Search for the cell housing the specified text and yield its (X, Y) center coordinate. 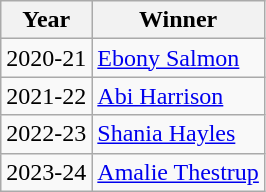
2020-21 (46, 58)
2023-24 (46, 172)
2022-23 (46, 134)
Year (46, 20)
2021-22 (46, 96)
Amalie Thestrup (178, 172)
Winner (178, 20)
Abi Harrison (178, 96)
Shania Hayles (178, 134)
Ebony Salmon (178, 58)
